Determine the (X, Y) coordinate at the center of the cell enclosing the given text.  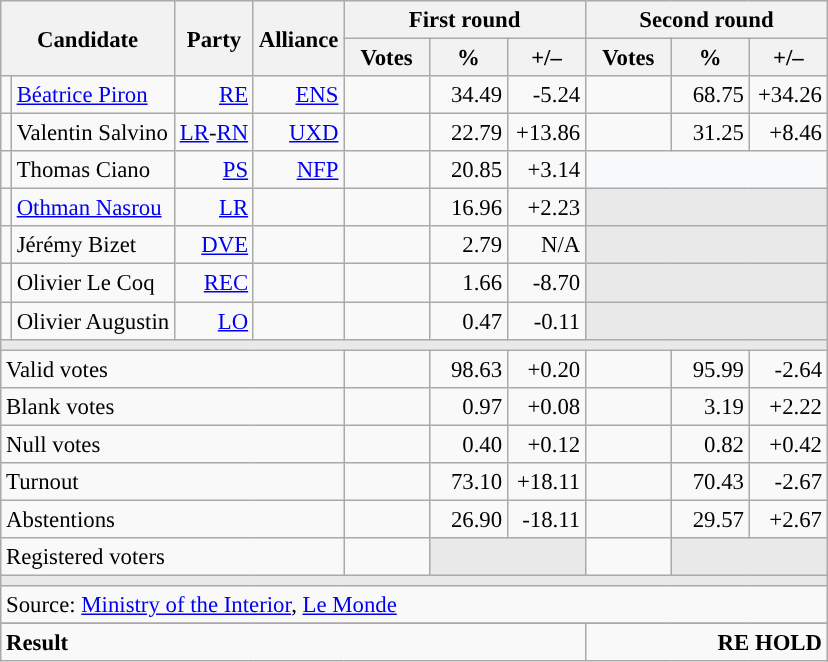
UXD (298, 133)
Candidate (88, 38)
RE (214, 95)
34.49 (468, 95)
26.90 (468, 519)
+0.12 (546, 444)
Registered voters (172, 557)
LR-RN (214, 133)
-2.67 (788, 482)
NFP (298, 170)
-5.24 (546, 95)
+0.08 (546, 406)
22.79 (468, 133)
Null votes (172, 444)
0.47 (468, 321)
-0.11 (546, 321)
+13.86 (546, 133)
Party (214, 38)
PS (214, 170)
Valentin Salvino (92, 133)
95.99 (710, 369)
+2.67 (788, 519)
Source: Ministry of the Interior, Le Monde (414, 605)
-2.64 (788, 369)
ENS (298, 95)
20.85 (468, 170)
3.19 (710, 406)
-8.70 (546, 283)
Olivier Le Coq (92, 283)
73.10 (468, 482)
70.43 (710, 482)
-18.11 (546, 519)
LR (214, 208)
First round (465, 20)
Alliance (298, 38)
+8.46 (788, 133)
RE HOLD (707, 643)
N/A (546, 245)
Thomas Ciano (92, 170)
+0.20 (546, 369)
16.96 (468, 208)
68.75 (710, 95)
Result (294, 643)
LO (214, 321)
Second round (707, 20)
1.66 (468, 283)
+2.22 (788, 406)
+3.14 (546, 170)
+0.42 (788, 444)
Valid votes (172, 369)
+2.23 (546, 208)
0.97 (468, 406)
31.25 (710, 133)
Jérémy Bizet (92, 245)
0.40 (468, 444)
DVE (214, 245)
Blank votes (172, 406)
Olivier Augustin (92, 321)
REC (214, 283)
+18.11 (546, 482)
+34.26 (788, 95)
Béatrice Piron (92, 95)
98.63 (468, 369)
Abstentions (172, 519)
29.57 (710, 519)
2.79 (468, 245)
Othman Nasrou (92, 208)
Turnout (172, 482)
0.82 (710, 444)
